Determine the [x, y] coordinate at the center of the cell enclosing the given text.  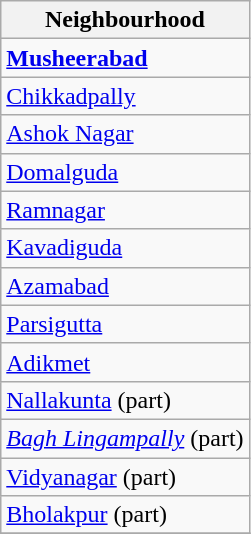
Kavadiguda [125, 248]
Vidyanagar (part) [125, 477]
Neighbourhood [125, 20]
Azamabad [125, 286]
Domalguda [125, 172]
Nallakunta (part) [125, 400]
Parsigutta [125, 324]
Ramnagar [125, 210]
Bagh Lingampally (part) [125, 438]
Adikmet [125, 362]
Ashok Nagar [125, 134]
Chikkadpally [125, 96]
Musheerabad [125, 58]
Bholakpur (part) [125, 515]
